Identify which cell holds the provided text, then report its [X, Y] central coordinate. 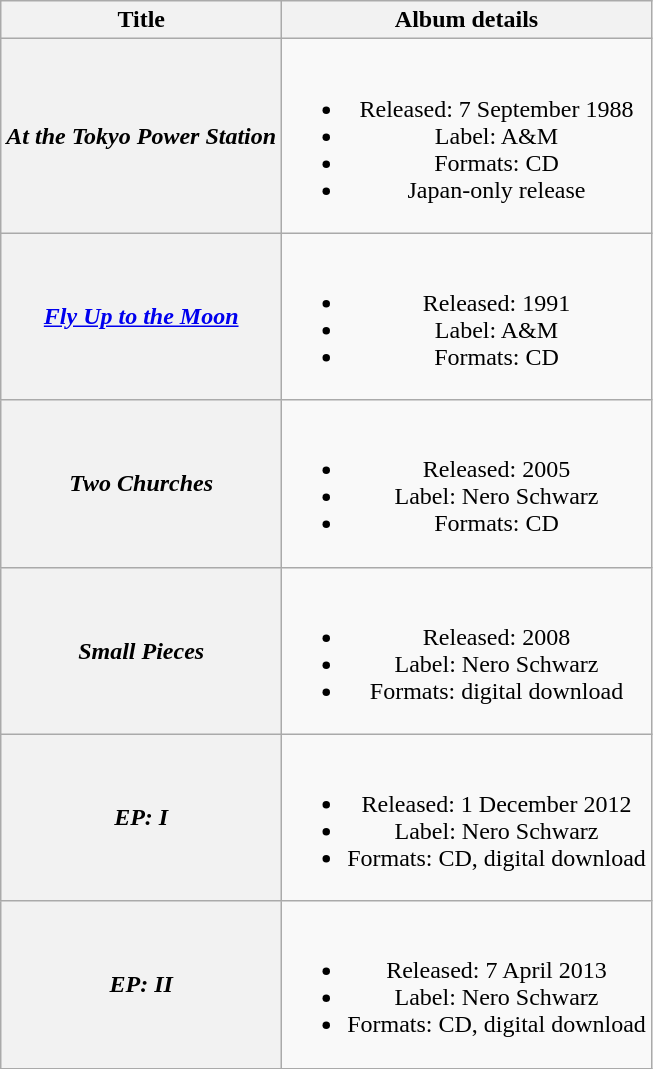
Title [142, 20]
EP: II [142, 984]
Released: 2008Label: Nero SchwarzFormats: digital download [467, 650]
Small Pieces [142, 650]
Released: 1991Label: A&MFormats: CD [467, 316]
At the Tokyo Power Station [142, 136]
Released: 2005Label: Nero SchwarzFormats: CD [467, 484]
EP: I [142, 818]
Album details [467, 20]
Released: 7 September 1988Label: A&MFormats: CDJapan-only release [467, 136]
Released: 1 December 2012Label: Nero SchwarzFormats: CD, digital download [467, 818]
Released: 7 April 2013Label: Nero SchwarzFormats: CD, digital download [467, 984]
Two Churches [142, 484]
Fly Up to the Moon [142, 316]
